Find where the given text appears and provide that cell's center as [X, Y] coordinate. 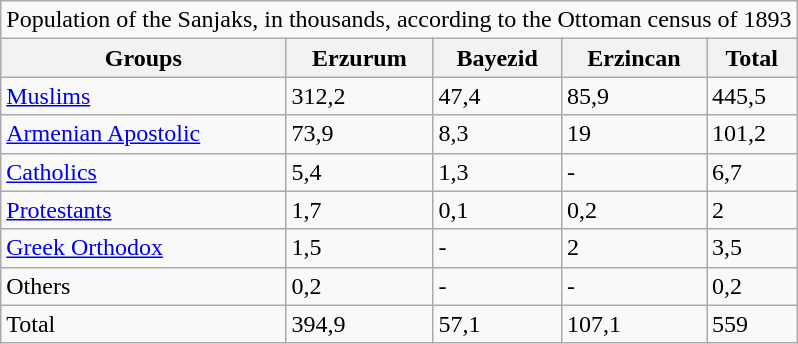
Erzincan [634, 58]
6,7 [752, 172]
445,5 [752, 96]
1,3 [497, 172]
Catholics [144, 172]
Population of the Sanjaks, in thousands, according to the Ottoman census of 1893 [399, 20]
Erzurum [360, 58]
559 [752, 324]
1,5 [360, 248]
312,2 [360, 96]
Bayezid [497, 58]
8,3 [497, 134]
3,5 [752, 248]
85,9 [634, 96]
0,1 [497, 210]
Protestants [144, 210]
5,4 [360, 172]
47,4 [497, 96]
Greek Orthodox [144, 248]
1,7 [360, 210]
57,1 [497, 324]
73,9 [360, 134]
107,1 [634, 324]
Others [144, 286]
Muslims [144, 96]
Groups [144, 58]
Armenian Apostolic [144, 134]
101,2 [752, 134]
394,9 [360, 324]
19 [634, 134]
